Detect which cell encompasses the target text, then output its (x, y) center coordinate. 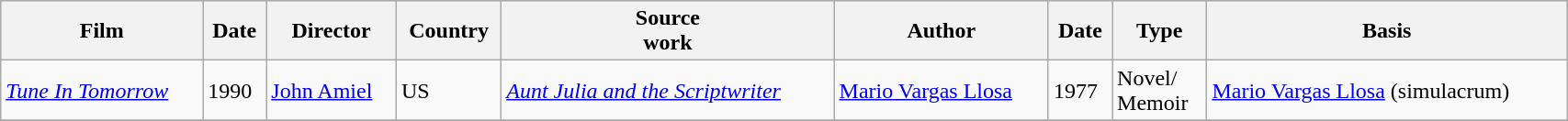
Aunt Julia and the Scriptwriter (668, 90)
Country (448, 31)
Mario Vargas Llosa (simulacrum) (1387, 90)
John Amiel (332, 90)
Sourcework (668, 31)
Tune In Tomorrow (102, 90)
US (448, 90)
Director (332, 31)
1977 (1080, 90)
1990 (235, 90)
Basis (1387, 31)
Film (102, 31)
Author (941, 31)
Mario Vargas Llosa (941, 90)
Type (1159, 31)
Novel/Memoir (1159, 90)
